Detect which cell encompasses the target text, then output its (X, Y) center coordinate. 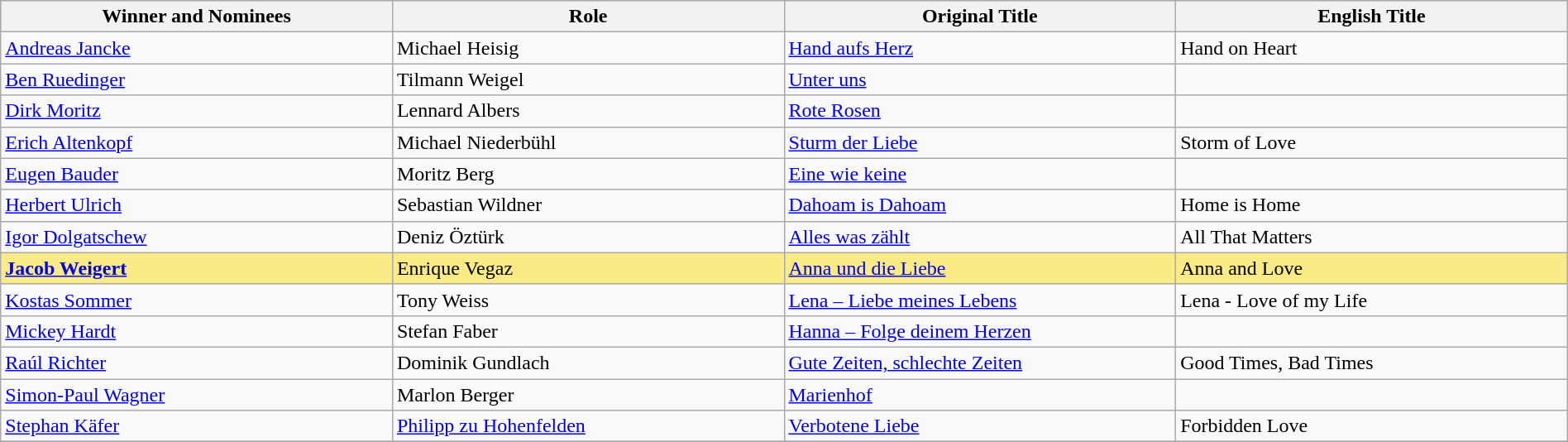
Hand on Heart (1372, 48)
Jacob Weigert (197, 268)
Unter uns (980, 79)
Home is Home (1372, 205)
Role (588, 17)
Gute Zeiten, schlechte Zeiten (980, 363)
Marlon Berger (588, 395)
Sturm der Liebe (980, 142)
Lena - Love of my Life (1372, 300)
Dominik Gundlach (588, 363)
Good Times, Bad Times (1372, 363)
Tilmann Weigel (588, 79)
Anna und die Liebe (980, 268)
Marienhof (980, 395)
Eugen Bauder (197, 174)
Raúl Richter (197, 363)
Lena – Liebe meines Lebens (980, 300)
Winner and Nominees (197, 17)
Michael Niederbühl (588, 142)
Rote Rosen (980, 111)
Alles was zählt (980, 237)
Ben Ruedinger (197, 79)
Michael Heisig (588, 48)
Eine wie keine (980, 174)
Lennard Albers (588, 111)
Enrique Vegaz (588, 268)
Erich Altenkopf (197, 142)
Herbert Ulrich (197, 205)
Mickey Hardt (197, 331)
Tony Weiss (588, 300)
Philipp zu Hohenfelden (588, 426)
Andreas Jancke (197, 48)
Moritz Berg (588, 174)
Dirk Moritz (197, 111)
English Title (1372, 17)
Storm of Love (1372, 142)
Igor Dolgatschew (197, 237)
Sebastian Wildner (588, 205)
Dahoam is Dahoam (980, 205)
Simon-Paul Wagner (197, 395)
Verbotene Liebe (980, 426)
Original Title (980, 17)
Anna and Love (1372, 268)
Forbidden Love (1372, 426)
Stephan Käfer (197, 426)
Kostas Sommer (197, 300)
All That Matters (1372, 237)
Hanna – Folge deinem Herzen (980, 331)
Hand aufs Herz (980, 48)
Stefan Faber (588, 331)
Deniz Öztürk (588, 237)
